Scan for the cell matching the given text and deliver its (x, y) coordinate at center. 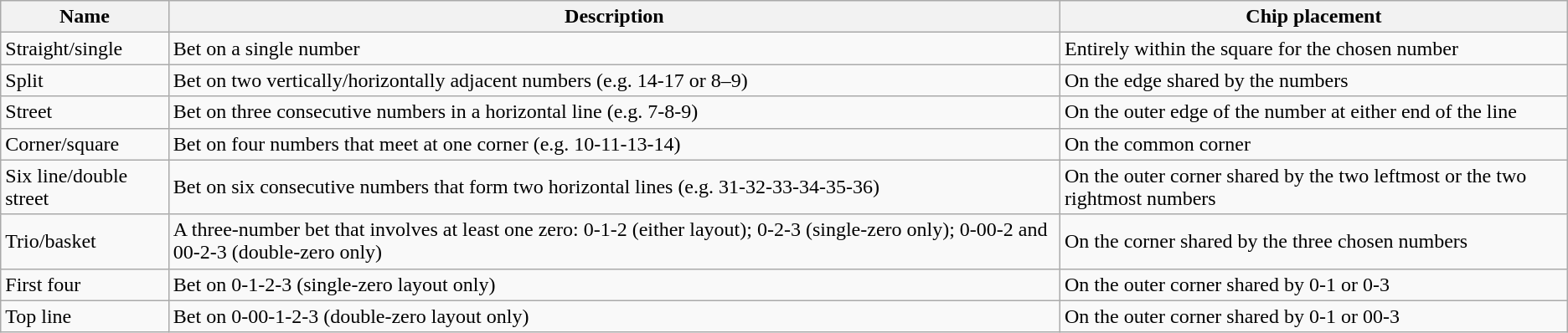
Bet on a single number (614, 49)
Straight/single (85, 49)
Split (85, 80)
Street (85, 112)
On the common corner (1314, 144)
Six line/double street (85, 187)
On the edge shared by the numbers (1314, 80)
First four (85, 284)
Bet on 0-00-1-2-3 (double-zero layout only) (614, 316)
Trio/basket (85, 241)
On the outer corner shared by the two leftmost or the two rightmost numbers (1314, 187)
Chip placement (1314, 17)
On the outer edge of the number at either end of the line (1314, 112)
On the outer corner shared by 0-1 or 00-3 (1314, 316)
Corner/square (85, 144)
Top line (85, 316)
On the outer corner shared by 0-1 or 0-3 (1314, 284)
A three-number bet that involves at least one zero: 0-1-2 (either layout); 0-2-3 (single-zero only); 0-00-2 and 00-2-3 (double-zero only) (614, 241)
On the corner shared by the three chosen numbers (1314, 241)
Bet on four numbers that meet at one corner (e.g. 10-11-13-14) (614, 144)
Description (614, 17)
Bet on three consecutive numbers in a horizontal line (e.g. 7-8-9) (614, 112)
Bet on six consecutive numbers that form two horizontal lines (e.g. 31-32-33-34-35-36) (614, 187)
Entirely within the square for the chosen number (1314, 49)
Bet on 0-1-2-3 (single-zero layout only) (614, 284)
Name (85, 17)
Bet on two vertically/horizontally adjacent numbers (e.g. 14-17 or 8–9) (614, 80)
